For the text-containing cell, return its midpoint in (X, Y) coordinate format. 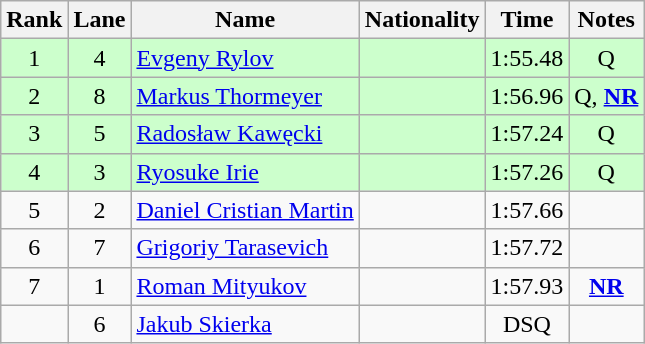
DSQ (527, 324)
Lane (100, 20)
Rank (34, 20)
1:55.48 (527, 58)
1:57.24 (527, 134)
1:57.93 (527, 286)
Q, NR (606, 96)
Radosław Kawęcki (245, 134)
1:57.66 (527, 210)
Jakub Skierka (245, 324)
NR (606, 286)
Roman Mityukov (245, 286)
Grigoriy Tarasevich (245, 248)
Notes (606, 20)
1:56.96 (527, 96)
8 (100, 96)
Evgeny Rylov (245, 58)
Daniel Cristian Martin (245, 210)
Nationality (422, 20)
1:57.72 (527, 248)
Name (245, 20)
Ryosuke Irie (245, 172)
Markus Thormeyer (245, 96)
Time (527, 20)
1:57.26 (527, 172)
